Identify which cell holds the provided text, then report its [x, y] central coordinate. 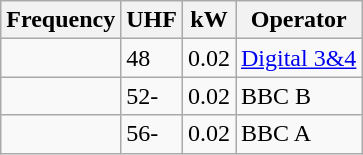
kW [208, 20]
56- [152, 134]
BBC A [299, 134]
Frequency [61, 20]
UHF [152, 20]
Operator [299, 20]
BBC B [299, 96]
52- [152, 96]
48 [152, 58]
Digital 3&4 [299, 58]
